Return the [x, y] coordinate for the center point of the cell that contains the specified text.  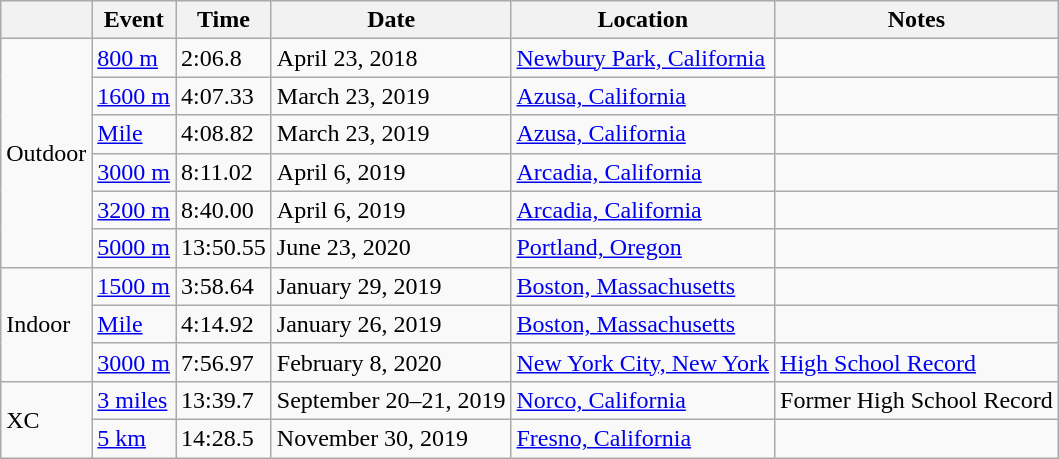
November 30, 2019 [391, 438]
Time [224, 20]
1500 m [134, 286]
Event [134, 20]
April 23, 2018 [391, 58]
Date [391, 20]
13:39.7 [224, 400]
High School Record [917, 362]
XC [46, 419]
4:14.92 [224, 324]
June 23, 2020 [391, 248]
5000 m [134, 248]
800 m [134, 58]
2:06.8 [224, 58]
Norco, California [643, 400]
Notes [917, 20]
3:58.64 [224, 286]
8:40.00 [224, 210]
January 29, 2019 [391, 286]
3200 m [134, 210]
Outdoor [46, 153]
5 km [134, 438]
Location [643, 20]
September 20–21, 2019 [391, 400]
14:28.5 [224, 438]
Indoor [46, 324]
13:50.55 [224, 248]
New York City, New York [643, 362]
February 8, 2020 [391, 362]
January 26, 2019 [391, 324]
4:08.82 [224, 134]
7:56.97 [224, 362]
Fresno, California [643, 438]
Portland, Oregon [643, 248]
1600 m [134, 96]
8:11.02 [224, 172]
4:07.33 [224, 96]
3 miles [134, 400]
Former High School Record [917, 400]
Newbury Park, California [643, 58]
